For the text-containing cell, return its midpoint in (x, y) coordinate format. 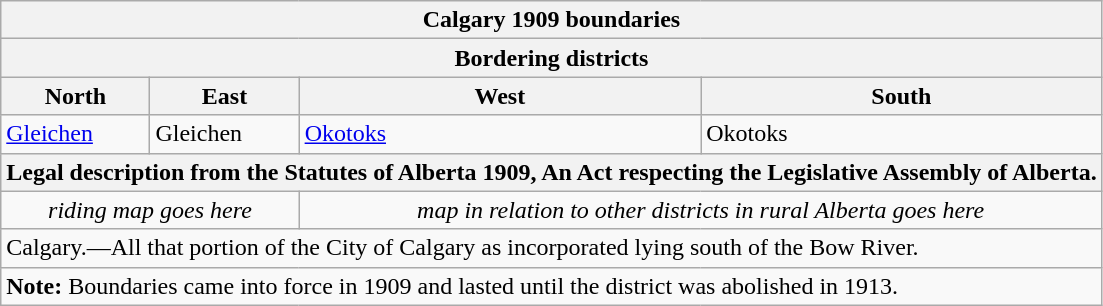
East (224, 96)
North (76, 96)
riding map goes here (150, 210)
map in relation to other districts in rural Alberta goes here (700, 210)
South (902, 96)
West (500, 96)
Calgary.—All that portion of the City of Calgary as incorporated lying south of the Bow River. (552, 248)
Legal description from the Statutes of Alberta 1909, An Act respecting the Legislative Assembly of Alberta. (552, 172)
Note: Boundaries came into force in 1909 and lasted until the district was abolished in 1913. (552, 286)
Bordering districts (552, 58)
Calgary 1909 boundaries (552, 20)
